For the text-containing cell, return its midpoint in [x, y] coordinate format. 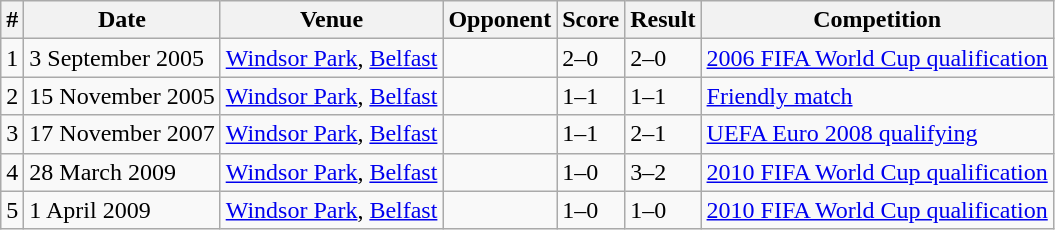
28 March 2009 [122, 172]
3 September 2005 [122, 58]
Result [663, 20]
Date [122, 20]
17 November 2007 [122, 134]
Friendly match [877, 96]
1 [12, 58]
15 November 2005 [122, 96]
3 [12, 134]
5 [12, 210]
2006 FIFA World Cup qualification [877, 58]
1 April 2009 [122, 210]
Venue [332, 20]
Score [591, 20]
# [12, 20]
4 [12, 172]
Competition [877, 20]
2–1 [663, 134]
UEFA Euro 2008 qualifying [877, 134]
2 [12, 96]
Opponent [500, 20]
3–2 [663, 172]
